Return the [x, y] coordinate for the center point of the cell that contains the specified text.  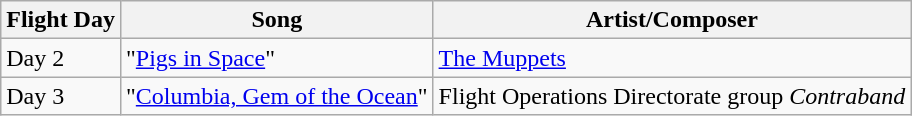
Day 3 [61, 96]
"Pigs in Space" [276, 58]
Day 2 [61, 58]
The Muppets [672, 58]
"Columbia, Gem of the Ocean" [276, 96]
Flight Operations Directorate group Contraband [672, 96]
Song [276, 20]
Artist/Composer [672, 20]
Flight Day [61, 20]
